Extract the (x, y) coordinate from the center of the cell holding the provided text.  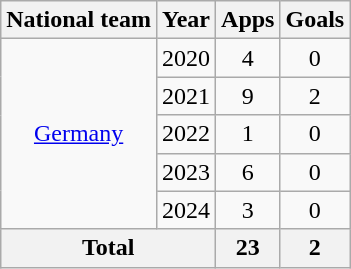
Total (108, 248)
2020 (186, 58)
Goals (315, 20)
2023 (186, 172)
3 (248, 210)
2024 (186, 210)
2022 (186, 134)
9 (248, 96)
Apps (248, 20)
6 (248, 172)
National team (79, 20)
1 (248, 134)
Germany (79, 134)
2021 (186, 96)
4 (248, 58)
23 (248, 248)
Year (186, 20)
